Search for the cell housing the specified text and yield its (x, y) center coordinate. 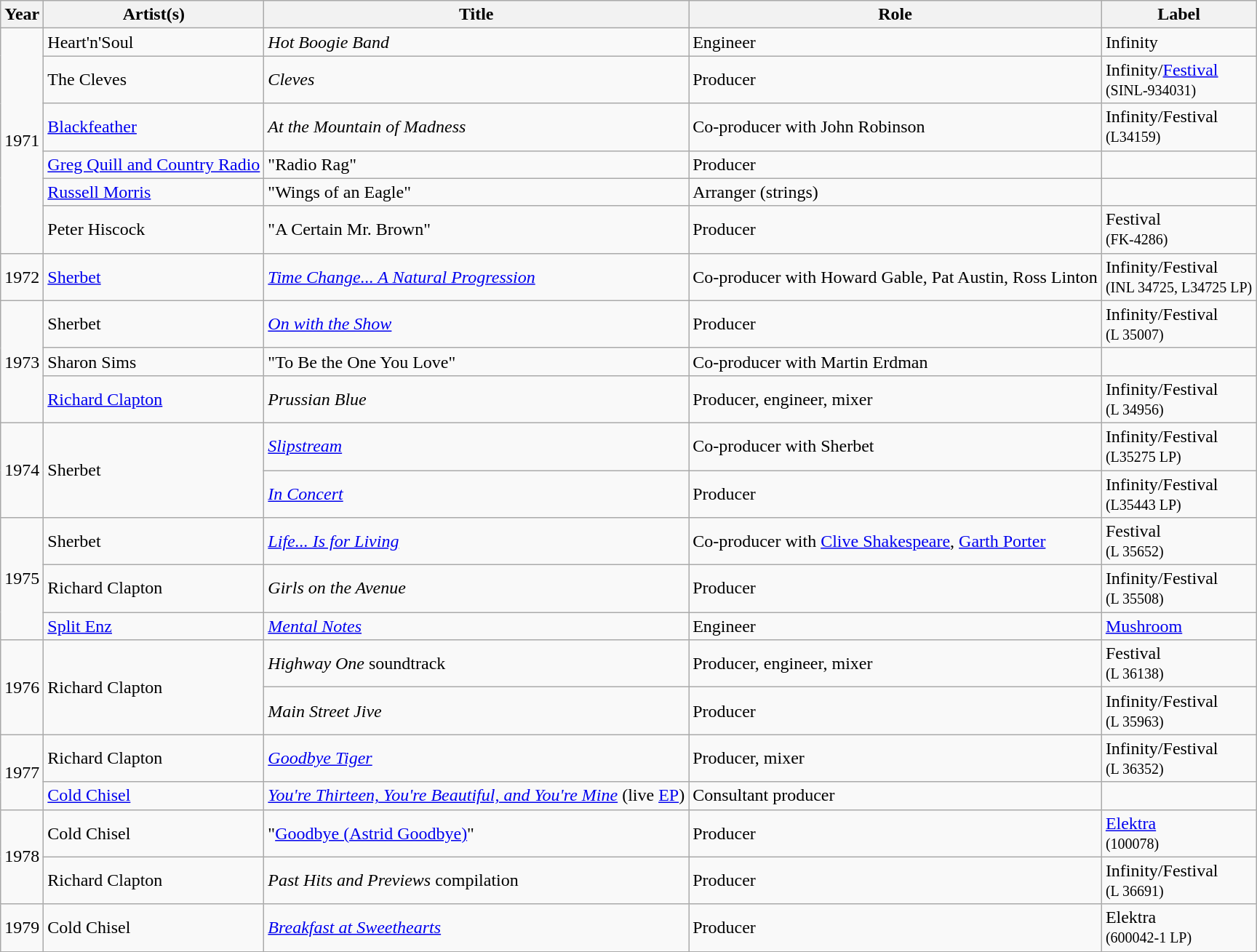
Infinity/Festival(L35443 LP) (1178, 493)
Infinity/Festival(L 36352) (1178, 758)
Infinity/Festival(L 35508) (1178, 589)
1977 (22, 772)
1973 (22, 361)
Infinity/Festival(L 35963) (1178, 711)
Girls on the Avenue (476, 589)
Festival(FK-4286) (1178, 230)
Infinity/Festival(L 34956) (1178, 399)
Infinity/Festival(L34159) (1178, 127)
Cleves (476, 80)
Life... Is for Living (476, 541)
1976 (22, 687)
1972 (22, 276)
Role (895, 15)
Festival(L 36138) (1178, 663)
1971 (22, 141)
Prussian Blue (476, 399)
Infinity/Festival(SINL-934031) (1178, 80)
At the Mountain of Madness (476, 127)
Main Street Jive (476, 711)
Split Enz (154, 626)
On with the Show (476, 324)
Breakfast at Sweethearts (476, 928)
You're Thirteen, You're Beautiful, and You're Mine (live EP) (476, 796)
Heart'n'Soul (154, 42)
"To Be the One You Love" (476, 361)
The Cleves (154, 80)
"Wings of an Eagle" (476, 192)
Festival(L 35652) (1178, 541)
Hot Boogie Band (476, 42)
1979 (22, 928)
Arranger (strings) (895, 192)
Time Change... A Natural Progression (476, 276)
1974 (22, 470)
Mental Notes (476, 626)
Past Hits and Previews compilation (476, 880)
Infinity/Festival(INL 34725, L34725 LP) (1178, 276)
In Concert (476, 493)
Sharon Sims (154, 361)
Co-producer with Clive Shakespeare, Garth Porter (895, 541)
"Radio Rag" (476, 164)
Infinity/Festival(L35275 LP) (1178, 447)
Elektra(600042-1 LP) (1178, 928)
Greg Quill and Country Radio (154, 164)
Infinity (1178, 42)
Mushroom (1178, 626)
Co-producer with Martin Erdman (895, 361)
Year (22, 15)
Slipstream (476, 447)
"A Certain Mr. Brown" (476, 230)
Co-producer with Sherbet (895, 447)
Blackfeather (154, 127)
Producer, mixer (895, 758)
Artist(s) (154, 15)
Co-producer with John Robinson (895, 127)
Title (476, 15)
Russell Morris (154, 192)
Highway One soundtrack (476, 663)
Infinity/Festival(L 35007) (1178, 324)
1978 (22, 857)
Infinity/Festival(L 36691) (1178, 880)
Goodbye Tiger (476, 758)
Peter Hiscock (154, 230)
Elektra(100078) (1178, 833)
1975 (22, 579)
"Goodbye (Astrid Goodbye)" (476, 833)
Consultant producer (895, 796)
Label (1178, 15)
Co-producer with Howard Gable, Pat Austin, Ross Linton (895, 276)
